Identify which cell holds the provided text, then report its [x, y] central coordinate. 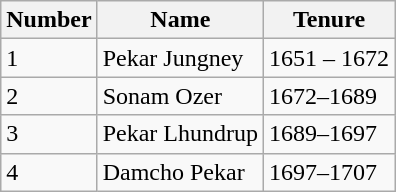
Number [49, 20]
1697–1707 [330, 172]
Pekar Lhundrup [180, 134]
Damcho Pekar [180, 172]
2 [49, 96]
Tenure [330, 20]
1689–1697 [330, 134]
1672–1689 [330, 96]
Name [180, 20]
4 [49, 172]
3 [49, 134]
Pekar Jungney [180, 58]
1 [49, 58]
1651 – 1672 [330, 58]
Sonam Ozer [180, 96]
